Locate the cell with the specified text and output its (x, y) center coordinate. 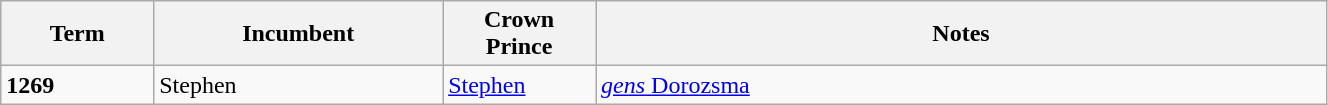
Term (78, 34)
Notes (962, 34)
Incumbent (298, 34)
Crown Prince (520, 34)
1269 (78, 85)
gens Dorozsma (962, 85)
